Detect which cell encompasses the target text, then output its [x, y] center coordinate. 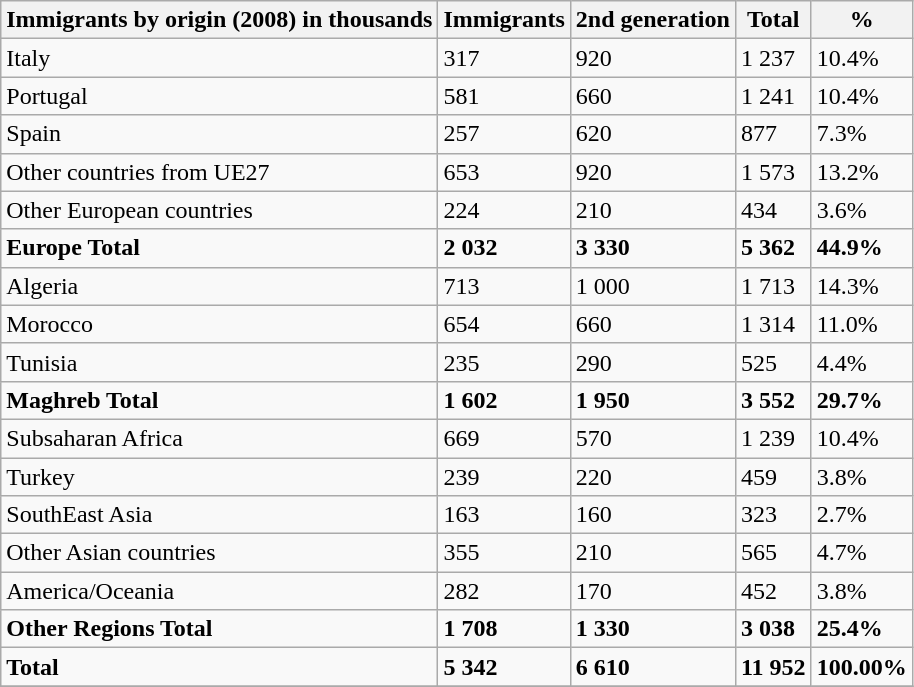
565 [773, 553]
Immigrants by origin (2008) in thousands [220, 20]
713 [504, 286]
Morocco [220, 324]
1 330 [652, 629]
Other European countries [220, 210]
11.0% [862, 324]
323 [773, 515]
29.7% [862, 400]
4.7% [862, 553]
1 573 [773, 172]
877 [773, 134]
224 [504, 210]
25.4% [862, 629]
1 708 [504, 629]
% [862, 20]
525 [773, 362]
1 000 [652, 286]
Europe Total [220, 248]
163 [504, 515]
235 [504, 362]
3 038 [773, 629]
2nd generation [652, 20]
Tunisia [220, 362]
653 [504, 172]
Algeria [220, 286]
6 610 [652, 667]
13.2% [862, 172]
14.3% [862, 286]
100.00% [862, 667]
America/Oceania [220, 591]
669 [504, 438]
2.7% [862, 515]
1 713 [773, 286]
5 362 [773, 248]
1 237 [773, 58]
Other Regions Total [220, 629]
239 [504, 477]
459 [773, 477]
160 [652, 515]
654 [504, 324]
355 [504, 553]
Maghreb Total [220, 400]
620 [652, 134]
170 [652, 591]
SouthEast Asia [220, 515]
3.6% [862, 210]
1 241 [773, 96]
1 314 [773, 324]
452 [773, 591]
3 330 [652, 248]
581 [504, 96]
1 950 [652, 400]
257 [504, 134]
2 032 [504, 248]
Spain [220, 134]
290 [652, 362]
220 [652, 477]
570 [652, 438]
Subsaharan Africa [220, 438]
44.9% [862, 248]
4.4% [862, 362]
3 552 [773, 400]
5 342 [504, 667]
Other countries from UE27 [220, 172]
1 602 [504, 400]
317 [504, 58]
434 [773, 210]
Other Asian countries [220, 553]
Turkey [220, 477]
1 239 [773, 438]
Italy [220, 58]
Immigrants [504, 20]
11 952 [773, 667]
282 [504, 591]
7.3% [862, 134]
Portugal [220, 96]
